Search for the cell housing the specified text and yield its [X, Y] center coordinate. 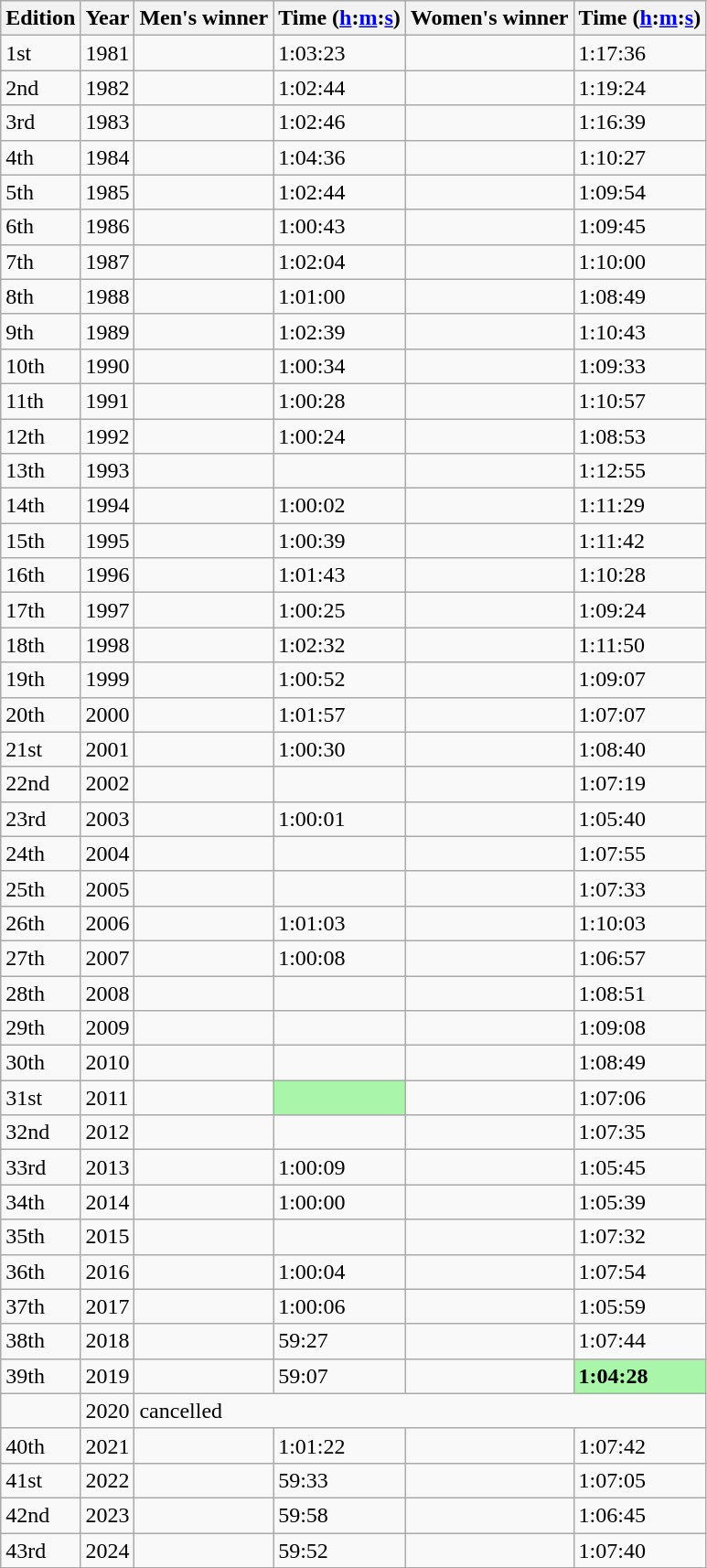
2001 [108, 749]
15th [40, 541]
1:07:19 [640, 784]
cancelled [421, 1411]
1:11:29 [640, 506]
2021 [108, 1445]
1:07:05 [640, 1480]
1:00:30 [340, 749]
1:07:40 [640, 1551]
1991 [108, 401]
1984 [108, 157]
1990 [108, 366]
26th [40, 923]
13th [40, 471]
1:07:42 [640, 1445]
33rd [40, 1167]
1:16:39 [640, 123]
2nd [40, 88]
1:05:59 [640, 1306]
38th [40, 1341]
2020 [108, 1411]
1:01:57 [340, 714]
39th [40, 1376]
1:00:06 [340, 1306]
1:01:22 [340, 1445]
1:03:23 [340, 53]
1:09:45 [640, 227]
11th [40, 401]
2013 [108, 1167]
12th [40, 436]
1:10:57 [640, 401]
1:01:00 [340, 296]
1:01:03 [340, 923]
20th [40, 714]
22nd [40, 784]
6th [40, 227]
1:11:42 [640, 541]
1981 [108, 53]
1998 [108, 645]
2008 [108, 993]
2018 [108, 1341]
23rd [40, 819]
37th [40, 1306]
40th [40, 1445]
1:08:40 [640, 749]
34th [40, 1202]
17th [40, 610]
19th [40, 680]
1st [40, 53]
1:08:53 [640, 436]
2003 [108, 819]
1:00:09 [340, 1167]
18th [40, 645]
28th [40, 993]
59:33 [340, 1480]
2002 [108, 784]
1:00:28 [340, 401]
2006 [108, 923]
2007 [108, 958]
2023 [108, 1515]
1:00:24 [340, 436]
32nd [40, 1133]
43rd [40, 1551]
1:09:24 [640, 610]
2014 [108, 1202]
1:00:52 [340, 680]
Edition [40, 18]
1996 [108, 575]
1:00:34 [340, 366]
1:10:28 [640, 575]
4th [40, 157]
1:07:35 [640, 1133]
2024 [108, 1551]
1989 [108, 331]
9th [40, 331]
2009 [108, 1028]
21st [40, 749]
35th [40, 1237]
2019 [108, 1376]
1:08:51 [640, 993]
2016 [108, 1272]
1:00:25 [340, 610]
1:02:04 [340, 262]
1:02:46 [340, 123]
30th [40, 1063]
3rd [40, 123]
1995 [108, 541]
1988 [108, 296]
1:07:06 [640, 1098]
1:05:39 [640, 1202]
1:10:27 [640, 157]
5th [40, 192]
1985 [108, 192]
2004 [108, 854]
42nd [40, 1515]
1:06:45 [640, 1515]
Year [108, 18]
1:00:43 [340, 227]
1:10:43 [640, 331]
29th [40, 1028]
1986 [108, 227]
1:04:28 [640, 1376]
1:07:54 [640, 1272]
14th [40, 506]
1987 [108, 262]
16th [40, 575]
1:07:55 [640, 854]
1:00:00 [340, 1202]
1983 [108, 123]
1:09:33 [640, 366]
1:10:00 [640, 262]
41st [40, 1480]
1:00:02 [340, 506]
1:09:07 [640, 680]
1:06:57 [640, 958]
1:04:36 [340, 157]
59:58 [340, 1515]
1:00:01 [340, 819]
1:07:44 [640, 1341]
1992 [108, 436]
1:07:32 [640, 1237]
1:05:40 [640, 819]
59:52 [340, 1551]
1:11:50 [640, 645]
1:17:36 [640, 53]
1993 [108, 471]
1:07:33 [640, 888]
1:05:45 [640, 1167]
2017 [108, 1306]
1:00:08 [340, 958]
10th [40, 366]
2015 [108, 1237]
1994 [108, 506]
24th [40, 854]
1982 [108, 88]
1:02:32 [340, 645]
59:27 [340, 1341]
1:07:07 [640, 714]
2000 [108, 714]
1:00:39 [340, 541]
59:07 [340, 1376]
1:09:54 [640, 192]
1:02:39 [340, 331]
8th [40, 296]
27th [40, 958]
1:01:43 [340, 575]
1:09:08 [640, 1028]
2005 [108, 888]
1:00:04 [340, 1272]
1999 [108, 680]
Men's winner [204, 18]
31st [40, 1098]
1:19:24 [640, 88]
Women's winner [489, 18]
1:12:55 [640, 471]
1997 [108, 610]
7th [40, 262]
1:10:03 [640, 923]
2010 [108, 1063]
25th [40, 888]
36th [40, 1272]
2012 [108, 1133]
2011 [108, 1098]
2022 [108, 1480]
